Provide the (x, y) coordinate of the cell's center where the given text is located.  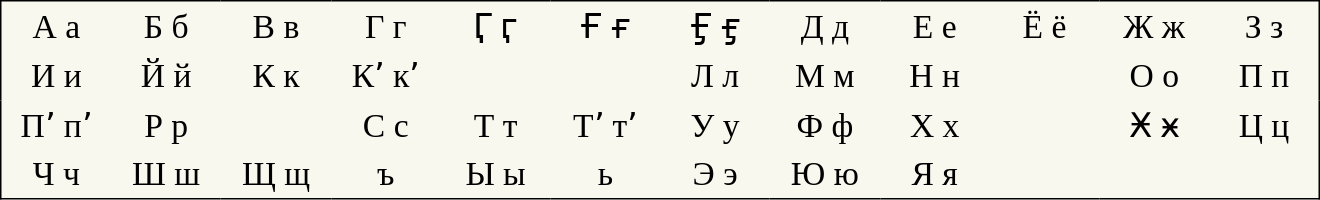
Т т (496, 125)
К к (276, 76)
Э э (715, 174)
Р р (166, 125)
Х х (935, 125)
П п (1264, 76)
Ё ё (1045, 26)
Ф ф (825, 125)
Н н (935, 76)
Кʼ кʼ (386, 76)
Ш ш (166, 174)
Ӻ ӻ (715, 26)
Ж ж (1154, 26)
Ю ю (825, 174)
З з (1264, 26)
ь (605, 174)
Й й (166, 76)
Ғ ғ (605, 26)
У у (715, 125)
Л л (715, 76)
Е е (935, 26)
М м (825, 76)
В в (276, 26)
Ч ч (56, 174)
Ц ц (1264, 125)
ъ (386, 174)
Пʼ пʼ (56, 125)
Тʼ тʼ (605, 125)
Щ щ (276, 174)
Г г (386, 26)
С с (386, 125)
Д д (825, 26)
И и (56, 76)
Б б (166, 26)
А а (56, 26)
О о (1154, 76)
Ӿ ӿ (1154, 125)
Ӷ ӷ (496, 26)
Ы ы (496, 174)
Я я (935, 174)
